Determine the (x, y) coordinate at the center of the cell enclosing the given text.  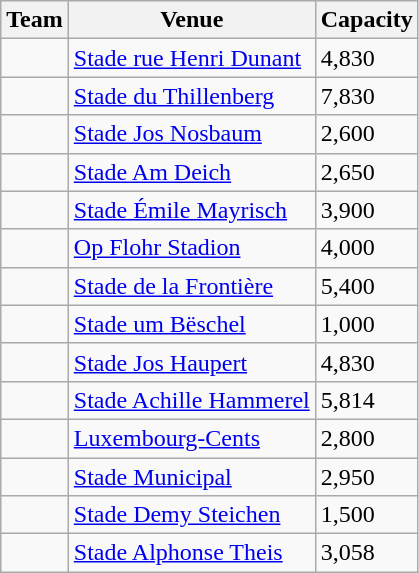
Luxembourg-Cents (192, 438)
Capacity (366, 20)
Stade Émile Mayrisch (192, 210)
1,500 (366, 515)
2,650 (366, 172)
Stade rue Henri Dunant (192, 58)
Stade Demy Steichen (192, 515)
5,400 (366, 286)
4,000 (366, 248)
Stade Jos Haupert (192, 362)
5,814 (366, 400)
2,800 (366, 438)
Stade de la Frontière (192, 286)
2,600 (366, 134)
3,058 (366, 553)
2,950 (366, 477)
Stade um Bëschel (192, 324)
Stade du Thillenberg (192, 96)
7,830 (366, 96)
1,000 (366, 324)
Stade Jos Nosbaum (192, 134)
Op Flohr Stadion (192, 248)
Stade Municipal (192, 477)
Stade Am Deich (192, 172)
3,900 (366, 210)
Venue (192, 20)
Stade Achille Hammerel (192, 400)
Stade Alphonse Theis (192, 553)
Team (35, 20)
